Scan for the cell matching the given text and deliver its (X, Y) coordinate at center. 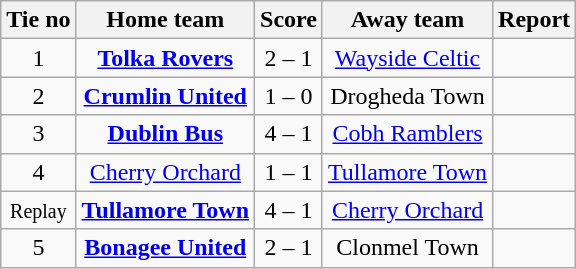
Clonmel Town (407, 248)
Replay (38, 210)
Tolka Rovers (165, 58)
Score (289, 20)
5 (38, 248)
4 (38, 172)
Wayside Celtic (407, 58)
Crumlin United (165, 96)
Drogheda Town (407, 96)
2 (38, 96)
1 (38, 58)
Home team (165, 20)
Bonagee United (165, 248)
Tie no (38, 20)
1 – 0 (289, 96)
Away team (407, 20)
Cobh Ramblers (407, 134)
Dublin Bus (165, 134)
3 (38, 134)
1 – 1 (289, 172)
Report (534, 20)
